Determine the (X, Y) coordinate at the center of the cell enclosing the given text.  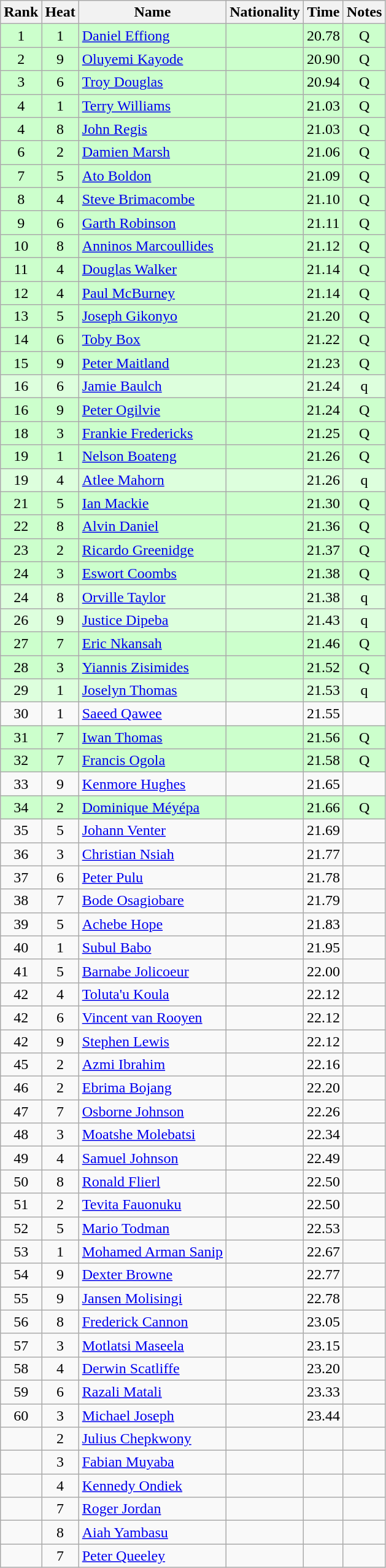
21.11 (323, 222)
39 (21, 924)
Joselyn Thomas (152, 691)
23.44 (323, 1415)
21.83 (323, 924)
21.53 (323, 691)
21.10 (323, 199)
21.65 (323, 784)
Ronald Flierl (152, 1182)
Daniel Effiong (152, 36)
Stephen Lewis (152, 1041)
22.00 (323, 971)
18 (21, 433)
Kennedy Ondiek (152, 1486)
22.67 (323, 1252)
21.56 (323, 737)
13 (21, 316)
33 (21, 784)
Paul McBurney (152, 293)
Toluta'u Koula (152, 994)
John Regis (152, 129)
Tevita Fauonuku (152, 1205)
32 (21, 761)
Alvin Daniel (152, 527)
Garth Robinson (152, 222)
Rank (21, 12)
21.25 (323, 433)
Dominique Méyépa (152, 807)
Heat (60, 12)
Vincent van Rooyen (152, 1017)
21 (21, 503)
22.16 (323, 1065)
21.09 (323, 176)
Dexter Browne (152, 1275)
10 (21, 246)
20.78 (323, 36)
Julius Chepkwony (152, 1439)
Anninos Marcoullides (152, 246)
34 (21, 807)
49 (21, 1158)
58 (21, 1368)
Terry Williams (152, 106)
38 (21, 901)
21.43 (323, 620)
30 (21, 714)
Time (323, 12)
Johann Venter (152, 831)
Eric Nkansah (152, 643)
Troy Douglas (152, 82)
37 (21, 877)
50 (21, 1182)
55 (21, 1298)
Aiah Yambasu (152, 1532)
Mohamed Arman Sanip (152, 1252)
21.79 (323, 901)
Ricardo Greenidge (152, 550)
23.20 (323, 1368)
Christian Nsiah (152, 854)
Ebrima Bojang (152, 1088)
Frankie Fredericks (152, 433)
23.15 (323, 1345)
Justice Dipeba (152, 620)
Osborne Johnson (152, 1111)
Jansen Molisingi (152, 1298)
60 (21, 1415)
21.12 (323, 246)
21.69 (323, 831)
Ato Boldon (152, 176)
Francis Ogola (152, 761)
53 (21, 1252)
22.78 (323, 1298)
22.53 (323, 1228)
22.77 (323, 1275)
Roger Jordan (152, 1509)
21.95 (323, 947)
Toby Box (152, 340)
Moatshe Molebatsi (152, 1135)
Saeed Qawee (152, 714)
Frederick Cannon (152, 1322)
45 (21, 1065)
Derwin Scatliffe (152, 1368)
22.26 (323, 1111)
15 (21, 363)
Name (152, 12)
29 (21, 691)
Michael Joseph (152, 1415)
Douglas Walker (152, 269)
Razali Matali (152, 1392)
Ian Mackie (152, 503)
Bode Osagiobare (152, 901)
Joseph Gikonyo (152, 316)
40 (21, 947)
21.36 (323, 527)
20.90 (323, 59)
48 (21, 1135)
Samuel Johnson (152, 1158)
11 (21, 269)
56 (21, 1322)
21.46 (323, 643)
23.05 (323, 1322)
21.22 (323, 340)
Iwan Thomas (152, 737)
36 (21, 854)
Eswort Coombs (152, 573)
Jamie Baulch (152, 386)
35 (21, 831)
Peter Queeley (152, 1556)
Fabian Muyaba (152, 1462)
20.94 (323, 82)
Orville Taylor (152, 597)
Steve Brimacombe (152, 199)
51 (21, 1205)
21.66 (323, 807)
Kenmore Hughes (152, 784)
Mario Todman (152, 1228)
28 (21, 667)
22.20 (323, 1088)
47 (21, 1111)
Peter Ogilvie (152, 410)
Atlee Mahorn (152, 480)
Motlatsi Maseela (152, 1345)
Peter Pulu (152, 877)
Subul Babo (152, 947)
21.52 (323, 667)
12 (21, 293)
21.23 (323, 363)
26 (21, 620)
46 (21, 1088)
Notes (364, 12)
14 (21, 340)
21.37 (323, 550)
Azmi Ibrahim (152, 1065)
Nationality (265, 12)
21.20 (323, 316)
Oluyemi Kayode (152, 59)
22.34 (323, 1135)
Peter Maitland (152, 363)
52 (21, 1228)
54 (21, 1275)
31 (21, 737)
22 (21, 527)
Achebe Hope (152, 924)
21.55 (323, 714)
21.77 (323, 854)
59 (21, 1392)
23 (21, 550)
21.78 (323, 877)
22.49 (323, 1158)
27 (21, 643)
Yiannis Zisimides (152, 667)
Barnabe Jolicoeur (152, 971)
21.58 (323, 761)
Damien Marsh (152, 152)
Nelson Boateng (152, 457)
41 (21, 971)
57 (21, 1345)
21.06 (323, 152)
21.30 (323, 503)
23.33 (323, 1392)
